For the text-containing cell, return its midpoint in [X, Y] coordinate format. 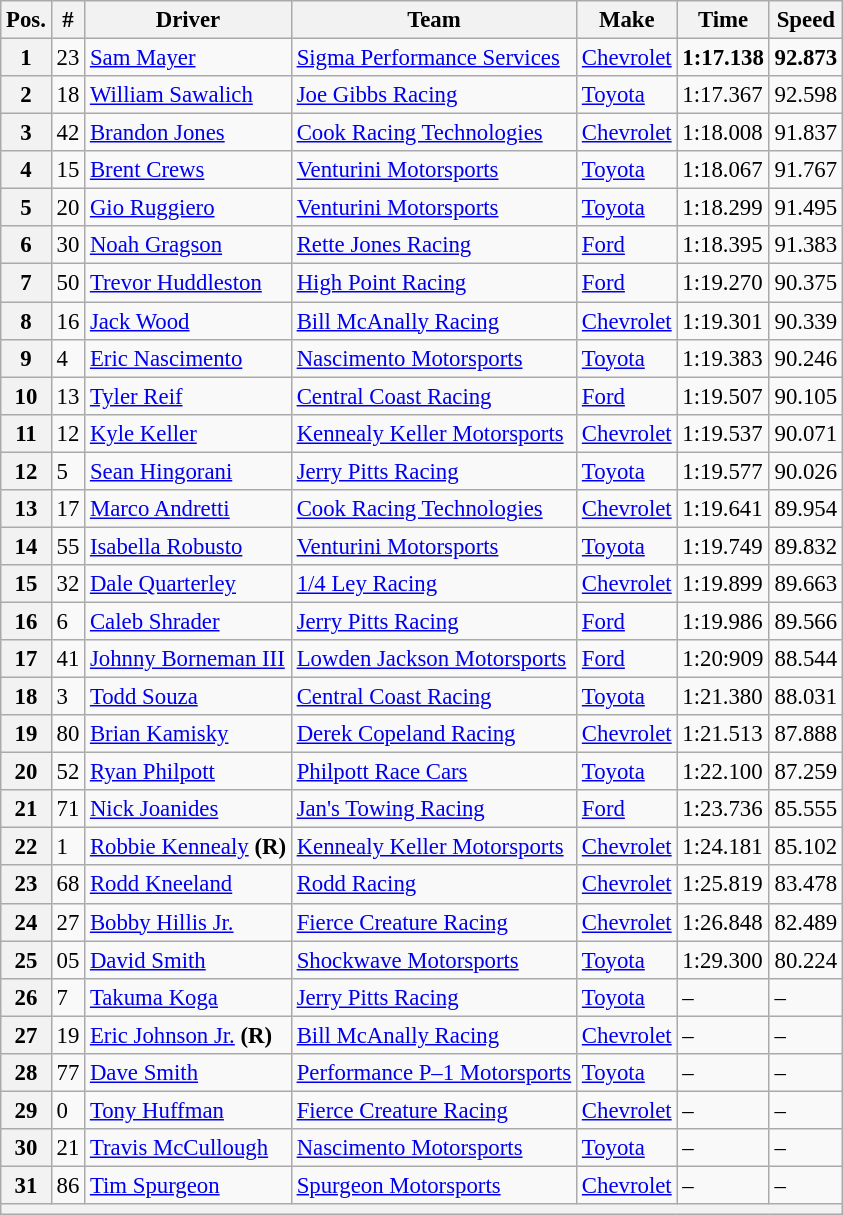
Dave Smith [188, 1073]
David Smith [188, 960]
82.489 [806, 922]
10 [26, 396]
25 [26, 960]
Isabella Robusto [188, 546]
77 [68, 1073]
1:19.270 [723, 283]
0 [68, 1110]
71 [68, 809]
80 [68, 734]
91.767 [806, 170]
85.555 [806, 809]
85.102 [806, 847]
Bobby Hillis Jr. [188, 922]
28 [26, 1073]
Gio Ruggiero [188, 208]
Shockwave Motorsports [434, 960]
90.105 [806, 396]
Sigma Performance Services [434, 58]
26 [26, 997]
50 [68, 283]
1:19.986 [723, 621]
Marco Andretti [188, 509]
Pos. [26, 20]
90.246 [806, 358]
1:20:909 [723, 659]
Robbie Kennealy (R) [188, 847]
24 [26, 922]
Joe Gibbs Racing [434, 95]
1:19.577 [723, 471]
Nick Joanides [188, 809]
Rodd Racing [434, 885]
1:19.507 [723, 396]
1:19.899 [723, 584]
Team [434, 20]
Takuma Koga [188, 997]
32 [68, 584]
22 [26, 847]
1/4 Ley Racing [434, 584]
91.495 [806, 208]
Driver [188, 20]
1:19.537 [723, 433]
Caleb Shrader [188, 621]
87.259 [806, 772]
Eric Johnson Jr. (R) [188, 1035]
1:18.067 [723, 170]
Philpott Race Cars [434, 772]
11 [26, 433]
52 [68, 772]
89.954 [806, 509]
41 [68, 659]
Sean Hingorani [188, 471]
1:21.513 [723, 734]
Time [723, 20]
88.544 [806, 659]
Sam Mayer [188, 58]
# [68, 20]
9 [26, 358]
29 [26, 1110]
91.383 [806, 245]
Travis McCullough [188, 1148]
1:18.395 [723, 245]
91.837 [806, 133]
68 [68, 885]
Make [627, 20]
89.663 [806, 584]
90.026 [806, 471]
92.598 [806, 95]
83.478 [806, 885]
Lowden Jackson Motorsports [434, 659]
William Sawalich [188, 95]
Tyler Reif [188, 396]
Dale Quarterley [188, 584]
Trevor Huddleston [188, 283]
1:29.300 [723, 960]
Rodd Kneeland [188, 885]
1:19.641 [723, 509]
42 [68, 133]
1:17.367 [723, 95]
Brent Crews [188, 170]
Tony Huffman [188, 1110]
Derek Copeland Racing [434, 734]
Tim Spurgeon [188, 1185]
1:18.008 [723, 133]
8 [26, 321]
55 [68, 546]
89.832 [806, 546]
Spurgeon Motorsports [434, 1185]
14 [26, 546]
Kyle Keller [188, 433]
Brian Kamisky [188, 734]
Todd Souza [188, 697]
Jan's Towing Racing [434, 809]
1:21.380 [723, 697]
1:19.383 [723, 358]
1:26.848 [723, 922]
1:23.736 [723, 809]
Jack Wood [188, 321]
Brandon Jones [188, 133]
1:22.100 [723, 772]
Eric Nascimento [188, 358]
Rette Jones Racing [434, 245]
2 [26, 95]
87.888 [806, 734]
High Point Racing [434, 283]
86 [68, 1185]
Performance P–1 Motorsports [434, 1073]
1:18.299 [723, 208]
88.031 [806, 697]
80.224 [806, 960]
1:19.301 [723, 321]
92.873 [806, 58]
89.566 [806, 621]
1:19.749 [723, 546]
1:17.138 [723, 58]
Ryan Philpott [188, 772]
Johnny Borneman III [188, 659]
1:25.819 [723, 885]
Speed [806, 20]
05 [68, 960]
90.339 [806, 321]
1:24.181 [723, 847]
90.071 [806, 433]
Noah Gragson [188, 245]
90.375 [806, 283]
31 [26, 1185]
